For the text-containing cell, return its midpoint in (x, y) coordinate format. 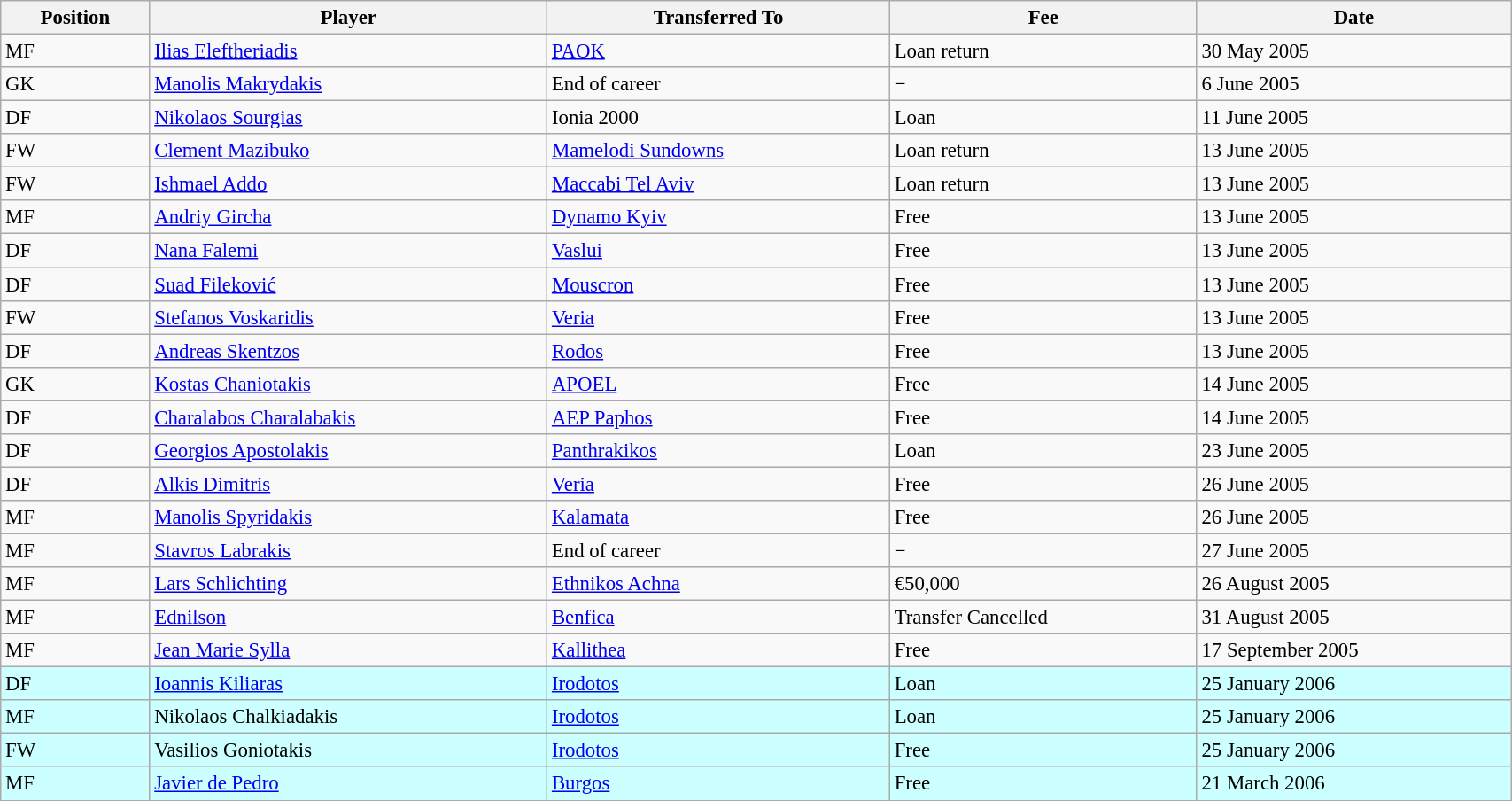
31 August 2005 (1353, 618)
Panthrakikos (719, 451)
Transferred To (719, 18)
Player (349, 18)
17 September 2005 (1353, 650)
11 June 2005 (1353, 118)
Suad Fileković (349, 284)
Stefanos Voskaridis (349, 317)
Manolis Spyridakis (349, 517)
APOEL (719, 384)
30 May 2005 (1353, 51)
Andriy Gircha (349, 217)
Rodos (719, 351)
Ilias Eleftheriadis (349, 51)
Manolis Makrydakis (349, 84)
Kallithea (719, 650)
Date (1353, 18)
Kalamata (719, 517)
Charalabos Charalabakis (349, 417)
Georgios Apostolakis (349, 451)
Position (75, 18)
6 June 2005 (1353, 84)
26 August 2005 (1353, 584)
Nikolaos Chalkiadakis (349, 717)
Vaslui (719, 251)
Kostas Chaniotakis (349, 384)
Vasilios Goniotakis (349, 750)
Ethnikos Achna (719, 584)
23 June 2005 (1353, 451)
Lars Schlichting (349, 584)
Dynamo Kyiv (719, 217)
Mamelodi Sundowns (719, 151)
Andreas Skentzos (349, 351)
Transfer Cancelled (1043, 618)
Clement Mazibuko (349, 151)
Maccabi Tel Aviv (719, 184)
€50,000 (1043, 584)
Benfica (719, 618)
Mouscron (719, 284)
Ioannis Kiliaras (349, 684)
Fee (1043, 18)
Ionia 2000 (719, 118)
Alkis Dimitris (349, 484)
Burgos (719, 784)
Ishmael Addo (349, 184)
Nikolaos Sourgias (349, 118)
27 June 2005 (1353, 550)
Ednilson (349, 618)
AEP Paphos (719, 417)
Nana Falemi (349, 251)
PAOK (719, 51)
Javier de Pedro (349, 784)
Jean Marie Sylla (349, 650)
Stavros Labrakis (349, 550)
21 March 2006 (1353, 784)
